Provide the [X, Y] coordinate of the cell's center where the given text is located.  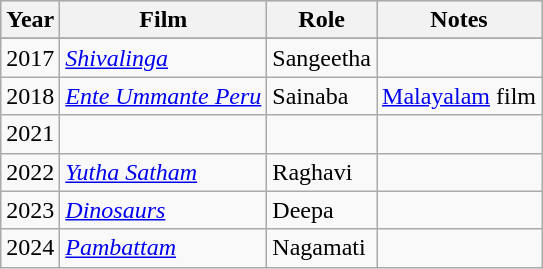
Ente Ummante Peru [164, 96]
Sangeetha [322, 58]
Pambattam [164, 248]
Malayalam film [460, 96]
Raghavi [322, 172]
Year [30, 20]
Notes [460, 20]
2022 [30, 172]
2017 [30, 58]
2023 [30, 210]
2021 [30, 134]
Deepa [322, 210]
Film [164, 20]
Shivalinga [164, 58]
2018 [30, 96]
Dinosaurs [164, 210]
Nagamati [322, 248]
Yutha Satham [164, 172]
Sainaba [322, 96]
2024 [30, 248]
Role [322, 20]
